Provide the [x, y] coordinate of the cell's center where the given text is located.  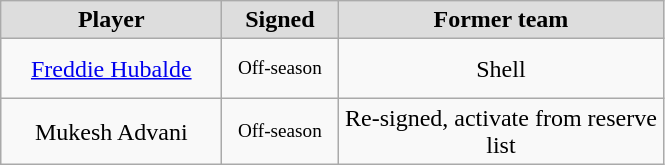
Shell [501, 69]
Re-signed, activate from reserve list [501, 132]
Former team [501, 20]
Mukesh Advani [112, 132]
Signed [280, 20]
Player [112, 20]
Freddie Hubalde [112, 69]
